Pinpoint the cell where the given text exists, returning its [X, Y] midpoint coordinate. 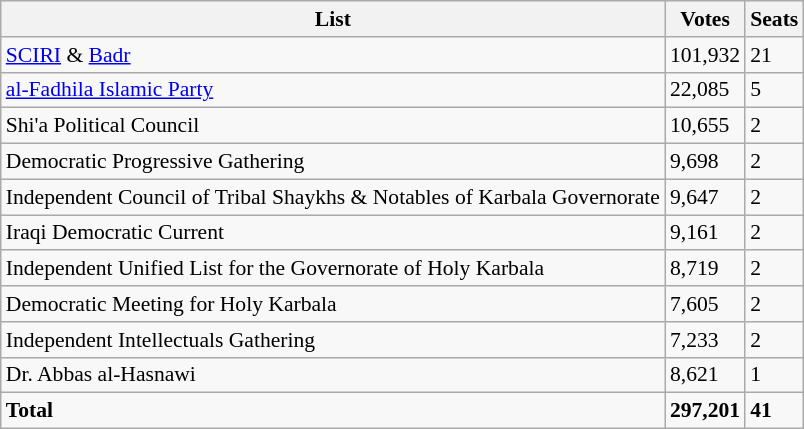
Independent Unified List for the Governorate of Holy Karbala [333, 269]
9,161 [705, 233]
SCIRI & Badr [333, 55]
1 [774, 375]
al-Fadhila Islamic Party [333, 90]
101,932 [705, 55]
Total [333, 411]
Votes [705, 19]
9,647 [705, 197]
Seats [774, 19]
8,719 [705, 269]
8,621 [705, 375]
7,233 [705, 340]
22,085 [705, 90]
10,655 [705, 126]
7,605 [705, 304]
Independent Intellectuals Gathering [333, 340]
Democratic Progressive Gathering [333, 162]
List [333, 19]
9,698 [705, 162]
21 [774, 55]
41 [774, 411]
5 [774, 90]
Independent Council of Tribal Shaykhs & Notables of Karbala Governorate [333, 197]
Dr. Abbas al-Hasnawi [333, 375]
Democratic Meeting for Holy Karbala [333, 304]
297,201 [705, 411]
Shi'a Political Council [333, 126]
Iraqi Democratic Current [333, 233]
